Search for the cell housing the specified text and yield its (X, Y) center coordinate. 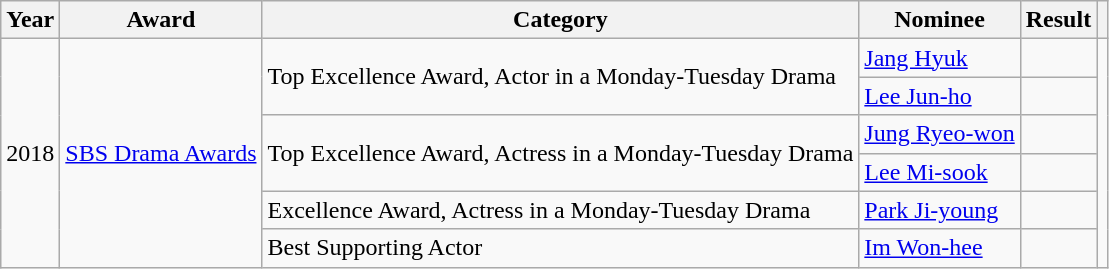
2018 (30, 153)
Result (1058, 20)
Excellence Award, Actress in a Monday-Tuesday Drama (560, 210)
Award (161, 20)
Best Supporting Actor (560, 248)
Top Excellence Award, Actress in a Monday-Tuesday Drama (560, 153)
Jang Hyuk (940, 58)
Jung Ryeo-won (940, 134)
Im Won-hee (940, 248)
SBS Drama Awards (161, 153)
Lee Jun-ho (940, 96)
Year (30, 20)
Lee Mi-sook (940, 172)
Top Excellence Award, Actor in a Monday-Tuesday Drama (560, 77)
Nominee (940, 20)
Park Ji-young (940, 210)
Category (560, 20)
